Output the [X, Y] coordinate of the center of the cell containing the given text.  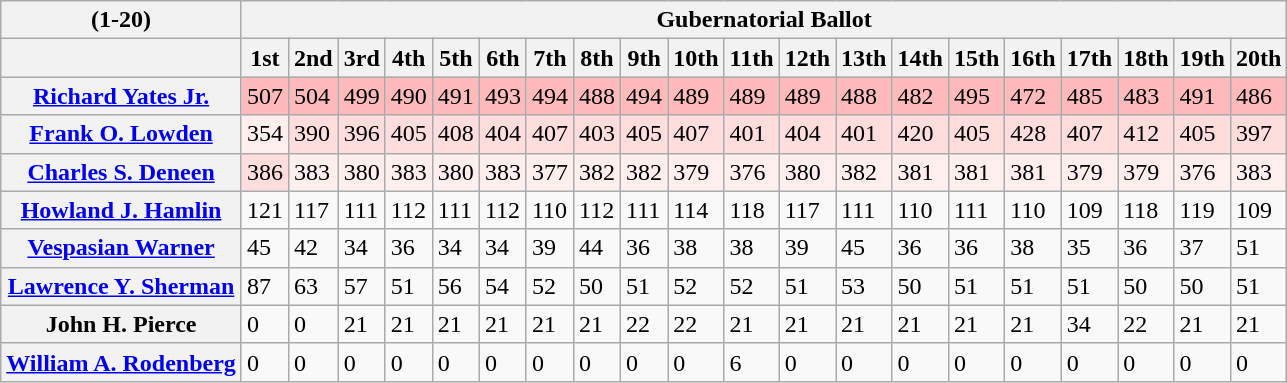
63 [313, 286]
87 [264, 286]
3rd [362, 58]
6th [502, 58]
114 [696, 210]
495 [976, 96]
9th [644, 58]
57 [362, 286]
6 [752, 362]
56 [456, 286]
1st [264, 58]
(1-20) [122, 20]
390 [313, 134]
490 [408, 96]
35 [1089, 248]
397 [1258, 134]
420 [920, 134]
4th [408, 58]
Howland J. Hamlin [122, 210]
20th [1258, 58]
13th [864, 58]
54 [502, 286]
412 [1146, 134]
Charles S. Deneen [122, 172]
486 [1258, 96]
John H. Pierce [122, 324]
121 [264, 210]
396 [362, 134]
485 [1089, 96]
44 [598, 248]
11th [752, 58]
Lawrence Y. Sherman [122, 286]
10th [696, 58]
17th [1089, 58]
12th [807, 58]
2nd [313, 58]
472 [1033, 96]
408 [456, 134]
15th [976, 58]
499 [362, 96]
18th [1146, 58]
386 [264, 172]
42 [313, 248]
504 [313, 96]
7th [550, 58]
Frank O. Lowden [122, 134]
14th [920, 58]
Gubernatorial Ballot [764, 20]
403 [598, 134]
482 [920, 96]
53 [864, 286]
507 [264, 96]
354 [264, 134]
8th [598, 58]
37 [1202, 248]
428 [1033, 134]
16th [1033, 58]
483 [1146, 96]
5th [456, 58]
377 [550, 172]
119 [1202, 210]
Richard Yates Jr. [122, 96]
493 [502, 96]
Vespasian Warner [122, 248]
William A. Rodenberg [122, 362]
19th [1202, 58]
